Output the (X, Y) coordinate of the center of the cell containing the given text.  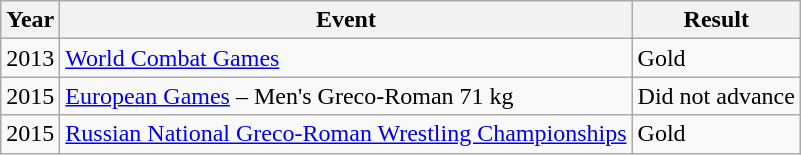
Did not advance (716, 96)
Year (30, 20)
European Games – Men's Greco-Roman 71 kg (346, 96)
Event (346, 20)
Russian National Greco-Roman Wrestling Championships (346, 134)
Result (716, 20)
World Combat Games (346, 58)
2013 (30, 58)
